Return the [x, y] coordinate for the center point of the cell that contains the specified text.  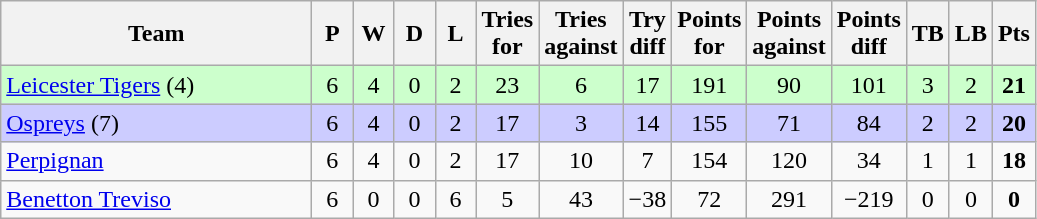
5 [508, 199]
154 [710, 161]
14 [648, 123]
21 [1014, 85]
Points for [710, 34]
W [374, 34]
L [456, 34]
18 [1014, 161]
90 [789, 85]
−219 [868, 199]
−38 [648, 199]
Pts [1014, 34]
71 [789, 123]
10 [581, 161]
Points against [789, 34]
Tries for [508, 34]
Team [156, 34]
Try diff [648, 34]
101 [868, 85]
Leicester Tigers (4) [156, 85]
TB [928, 34]
D [414, 34]
Perpignan [156, 161]
Ospreys (7) [156, 123]
Points diff [868, 34]
72 [710, 199]
291 [789, 199]
Benetton Treviso [156, 199]
7 [648, 161]
20 [1014, 123]
P [332, 34]
84 [868, 123]
Tries against [581, 34]
43 [581, 199]
34 [868, 161]
191 [710, 85]
155 [710, 123]
23 [508, 85]
LB [970, 34]
120 [789, 161]
